Extract the [x, y] coordinate from the center of the cell holding the provided text.  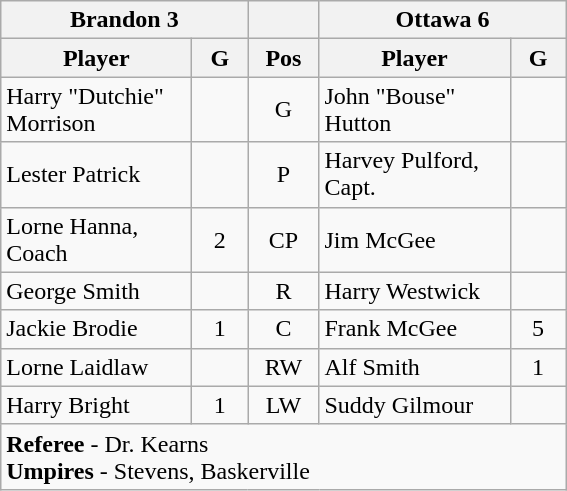
Suddy Gilmour [414, 405]
Pos [284, 58]
Jackie Brodie [96, 329]
Lorne Laidlaw [96, 367]
Alf Smith [414, 367]
Harry Westwick [414, 291]
CP [284, 240]
Harry Bright [96, 405]
Harry "Dutchie" Morrison [96, 110]
George Smith [96, 291]
LW [284, 405]
C [284, 329]
Referee - Dr. KearnsUmpires - Stevens, Baskerville [284, 456]
P [284, 174]
R [284, 291]
Lester Patrick [96, 174]
Frank McGee [414, 329]
5 [538, 329]
John "Bouse" Hutton [414, 110]
Ottawa 6 [442, 20]
RW [284, 367]
2 [220, 240]
Jim McGee [414, 240]
Harvey Pulford, Capt. [414, 174]
Brandon 3 [124, 20]
Lorne Hanna, Coach [96, 240]
